Extract the [x, y] coordinate from the center of the cell holding the provided text.  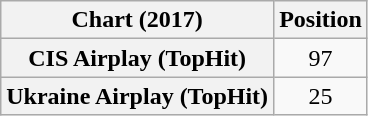
25 [321, 96]
Ukraine Airplay (TopHit) [138, 96]
CIS Airplay (TopHit) [138, 58]
Position [321, 20]
97 [321, 58]
Chart (2017) [138, 20]
